Return [X, Y] of the center of cell containing provided text 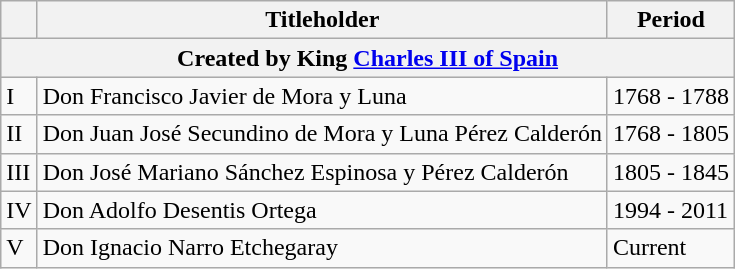
Current [670, 248]
1768 - 1788 [670, 96]
III [19, 172]
IV [19, 210]
Period [670, 20]
Don Adolfo Desentis Ortega [322, 210]
II [19, 134]
I [19, 96]
V [19, 248]
Don José Mariano Sánchez Espinosa y Pérez Calderón [322, 172]
Created by King Charles III of Spain [368, 58]
Don Juan José Secundino de Mora y Luna Pérez Calderón [322, 134]
Don Ignacio Narro Etchegaray [322, 248]
Titleholder [322, 20]
1994 - 2011 [670, 210]
1768 - 1805 [670, 134]
Don Francisco Javier de Mora y Luna [322, 96]
1805 - 1845 [670, 172]
